For the text-containing cell, return its midpoint in (X, Y) coordinate format. 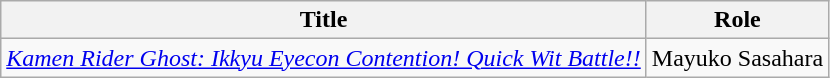
Title (324, 20)
Kamen Rider Ghost: Ikkyu Eyecon Contention! Quick Wit Battle!! (324, 58)
Role (737, 20)
Mayuko Sasahara (737, 58)
